Detect which cell encompasses the target text, then output its [X, Y] center coordinate. 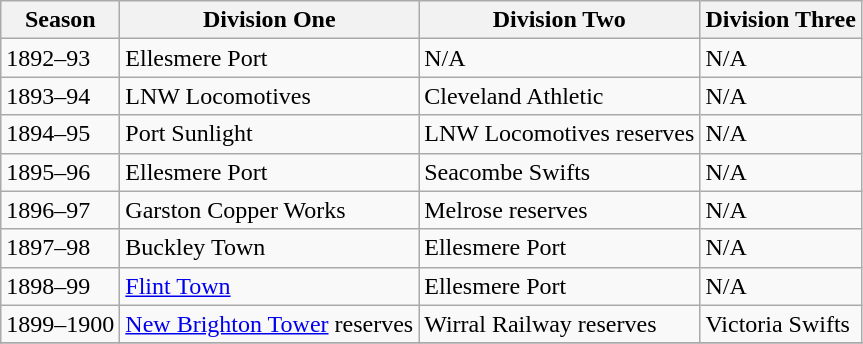
1893–94 [60, 96]
1897–98 [60, 248]
Melrose reserves [560, 210]
Season [60, 20]
Garston Copper Works [270, 210]
1894–95 [60, 134]
Cleveland Athletic [560, 96]
Port Sunlight [270, 134]
Division Three [781, 20]
LNW Locomotives reserves [560, 134]
1899–1900 [60, 324]
Seacombe Swifts [560, 172]
LNW Locomotives [270, 96]
Division Two [560, 20]
1892–93 [60, 58]
Division One [270, 20]
Buckley Town [270, 248]
Flint Town [270, 286]
Wirral Railway reserves [560, 324]
Victoria Swifts [781, 324]
1896–97 [60, 210]
1895–96 [60, 172]
New Brighton Tower reserves [270, 324]
1898–99 [60, 286]
